Search for the cell housing the specified text and yield its (x, y) center coordinate. 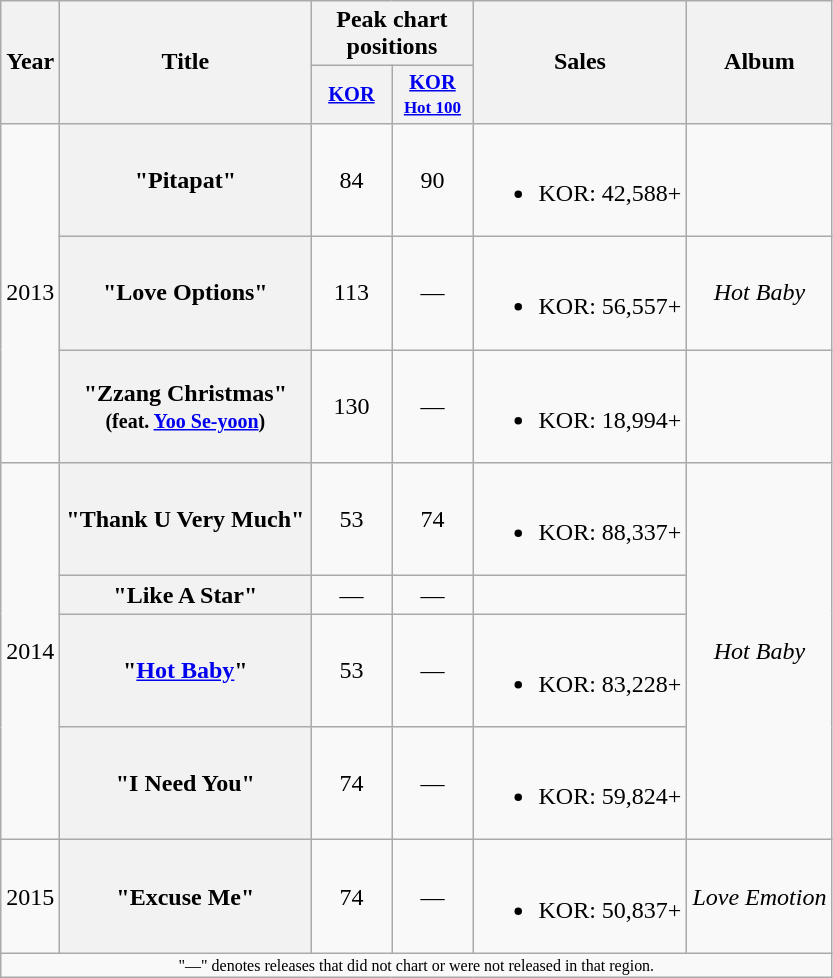
"Like A Star" (186, 595)
Year (30, 62)
KOR (352, 95)
KOR: 50,837+ (580, 896)
KOR: 59,824+ (580, 784)
KOR: 88,337+ (580, 520)
"Hot Baby" (186, 670)
"I Need You" (186, 784)
KOR: 83,228+ (580, 670)
KOR: 42,588+ (580, 180)
KOR: 56,557+ (580, 294)
2015 (30, 896)
Sales (580, 62)
"Pitapat" (186, 180)
"Excuse Me" (186, 896)
84 (352, 180)
113 (352, 294)
"Thank U Very Much" (186, 520)
90 (432, 180)
2014 (30, 652)
Love Emotion (760, 896)
2013 (30, 292)
130 (352, 406)
"Love Options" (186, 294)
Album (760, 62)
Title (186, 62)
KORHot 100 (432, 95)
KOR: 18,994+ (580, 406)
Peak chart positions (392, 34)
"Zzang Christmas"(feat. Yoo Se-yoon) (186, 406)
"—" denotes releases that did not chart or were not released in that region. (416, 965)
